Capture the cell that displays the provided text and extract its (x, y) central coordinate. 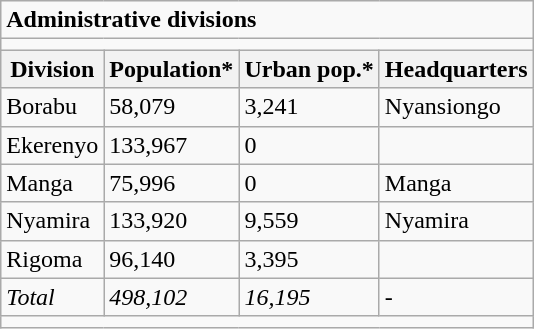
Ekerenyo (52, 145)
Borabu (52, 107)
16,195 (309, 297)
75,996 (172, 183)
- (456, 297)
96,140 (172, 259)
498,102 (172, 297)
Administrative divisions (267, 20)
58,079 (172, 107)
3,241 (309, 107)
Headquarters (456, 69)
133,920 (172, 221)
133,967 (172, 145)
Nyansiongo (456, 107)
Urban pop.* (309, 69)
9,559 (309, 221)
3,395 (309, 259)
Population* (172, 69)
Rigoma (52, 259)
Division (52, 69)
Total (52, 297)
